Provide the (X, Y) coordinate of the cell's center where the given text is located.  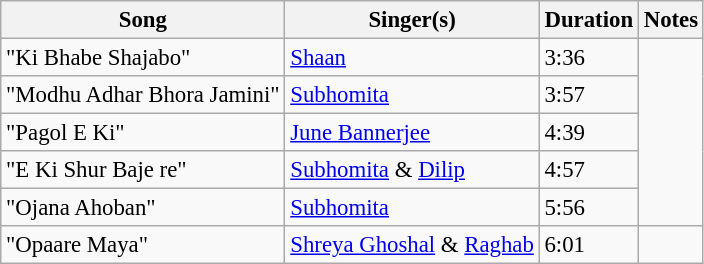
Notes (670, 20)
Song (143, 20)
"Modhu Adhar Bhora Jamini" (143, 95)
"Opaare Maya" (143, 245)
3:57 (588, 95)
4:39 (588, 133)
Shreya Ghoshal & Raghab (412, 245)
June Bannerjee (412, 133)
"Pagol E Ki" (143, 133)
6:01 (588, 245)
Duration (588, 20)
5:56 (588, 208)
"Ojana Ahoban" (143, 208)
4:57 (588, 170)
Shaan (412, 58)
3:36 (588, 58)
Singer(s) (412, 20)
"Ki Bhabe Shajabo" (143, 58)
"E Ki Shur Baje re" (143, 170)
Subhomita & Dilip (412, 170)
